Scan for the cell matching the given text and deliver its (x, y) coordinate at center. 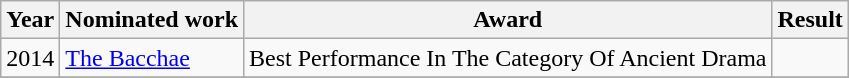
Best Performance In The Category Of Ancient Drama (508, 58)
The Bacchae (152, 58)
Nominated work (152, 20)
2014 (30, 58)
Result (810, 20)
Year (30, 20)
Award (508, 20)
